Return (x, y) of the center of cell containing provided text 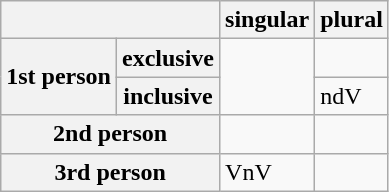
exclusive (168, 58)
1st person (59, 77)
2nd person (110, 134)
plural (352, 20)
inclusive (168, 96)
VnV (268, 172)
3rd person (110, 172)
singular (268, 20)
ndV (352, 96)
